Locate the cell with the specified text and output its (X, Y) center coordinate. 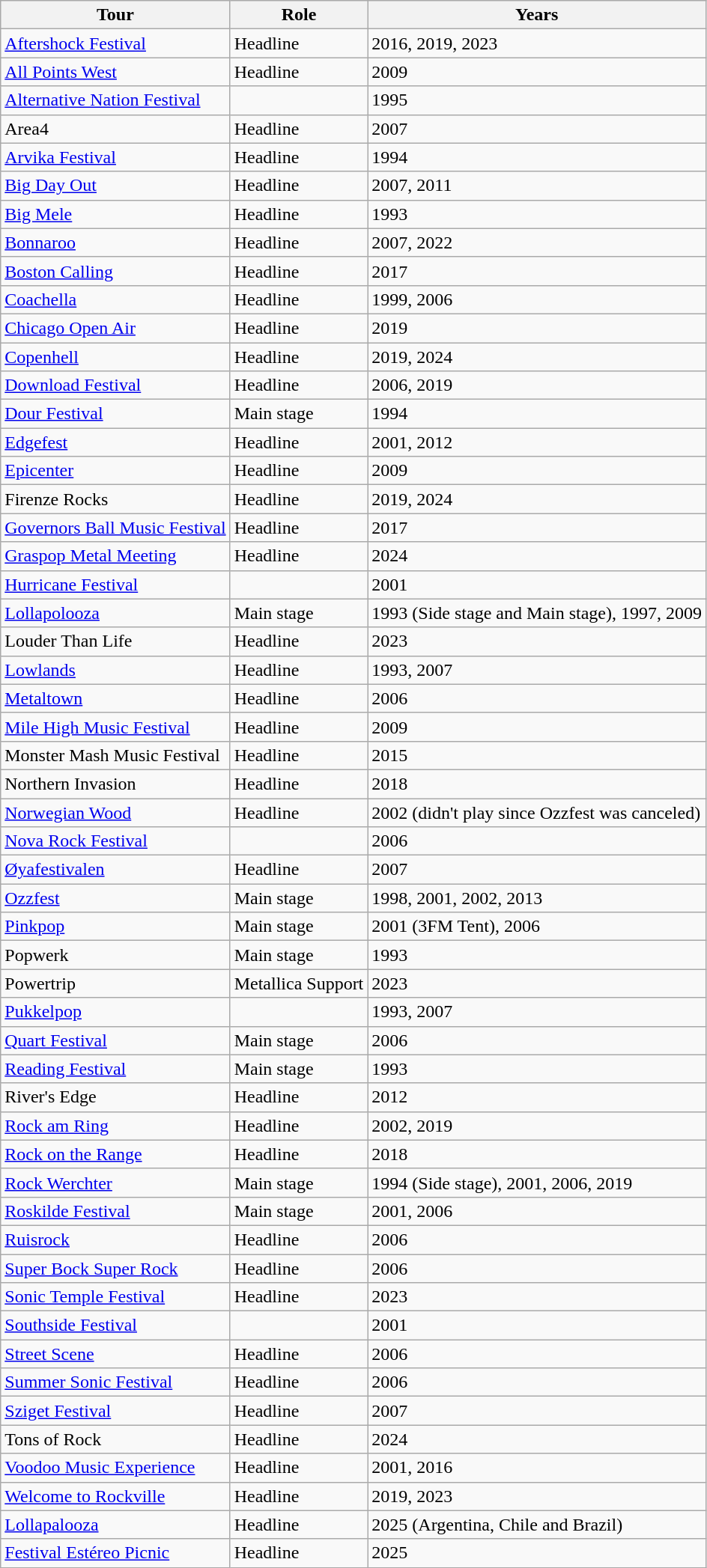
Metallica Support (299, 983)
River's Edge (115, 1097)
2007, 2022 (537, 242)
Lollapalooza (115, 1525)
Popwerk (115, 955)
1993 (Side stage and Main stage), 1997, 2009 (537, 613)
Alternative Nation Festival (115, 100)
Sziget Festival (115, 1411)
2002 (didn't play since Ozzfest was canceled) (537, 812)
Dour Festival (115, 414)
Street Scene (115, 1354)
2025 (537, 1553)
Tons of Rock (115, 1439)
Role (299, 15)
Graspop Metal Meeting (115, 556)
Powertrip (115, 983)
1999, 2006 (537, 299)
Chicago Open Air (115, 328)
Øyafestivalen (115, 870)
Bonnaroo (115, 242)
Epicenter (115, 471)
2015 (537, 755)
Welcome to Rockville (115, 1496)
Big Day Out (115, 186)
Coachella (115, 299)
Boston Calling (115, 271)
1994 (Side stage), 2001, 2006, 2019 (537, 1183)
Mile High Music Festival (115, 727)
Quart Festival (115, 1040)
2019 (537, 328)
Lollapolooza (115, 613)
Louder Than Life (115, 641)
2025 (Argentina, Chile and Brazil) (537, 1525)
Pinkpop (115, 927)
Big Mele (115, 214)
Festival Estéreo Picnic (115, 1553)
All Points West (115, 72)
Monster Mash Music Festival (115, 755)
Arvika Festival (115, 157)
Super Bock Super Rock (115, 1269)
Area4 (115, 129)
Rock Werchter (115, 1183)
Nova Rock Festival (115, 841)
Rock am Ring (115, 1126)
Northern Invasion (115, 784)
2002, 2019 (537, 1126)
2016, 2019, 2023 (537, 43)
Governors Ball Music Festival (115, 528)
1995 (537, 100)
Years (537, 15)
2019, 2023 (537, 1496)
Tour (115, 15)
Edgefest (115, 442)
Hurricane Festival (115, 585)
2001, 2006 (537, 1211)
Lowlands (115, 670)
Roskilde Festival (115, 1211)
Norwegian Wood (115, 812)
Rock on the Range (115, 1154)
Ozzfest (115, 898)
Ruisrock (115, 1239)
1998, 2001, 2002, 2013 (537, 898)
2001, 2016 (537, 1468)
Sonic Temple Festival (115, 1297)
2001, 2012 (537, 442)
Metaltown (115, 698)
Copenhell (115, 357)
2006, 2019 (537, 385)
Firenze Rocks (115, 499)
2001 (3FM Tent), 2006 (537, 927)
Aftershock Festival (115, 43)
Southside Festival (115, 1326)
Pukkelpop (115, 1012)
Reading Festival (115, 1069)
Voodoo Music Experience (115, 1468)
2007, 2011 (537, 186)
2012 (537, 1097)
Download Festival (115, 385)
Summer Sonic Festival (115, 1382)
